Pinpoint the cell where the given text exists, returning its [X, Y] midpoint coordinate. 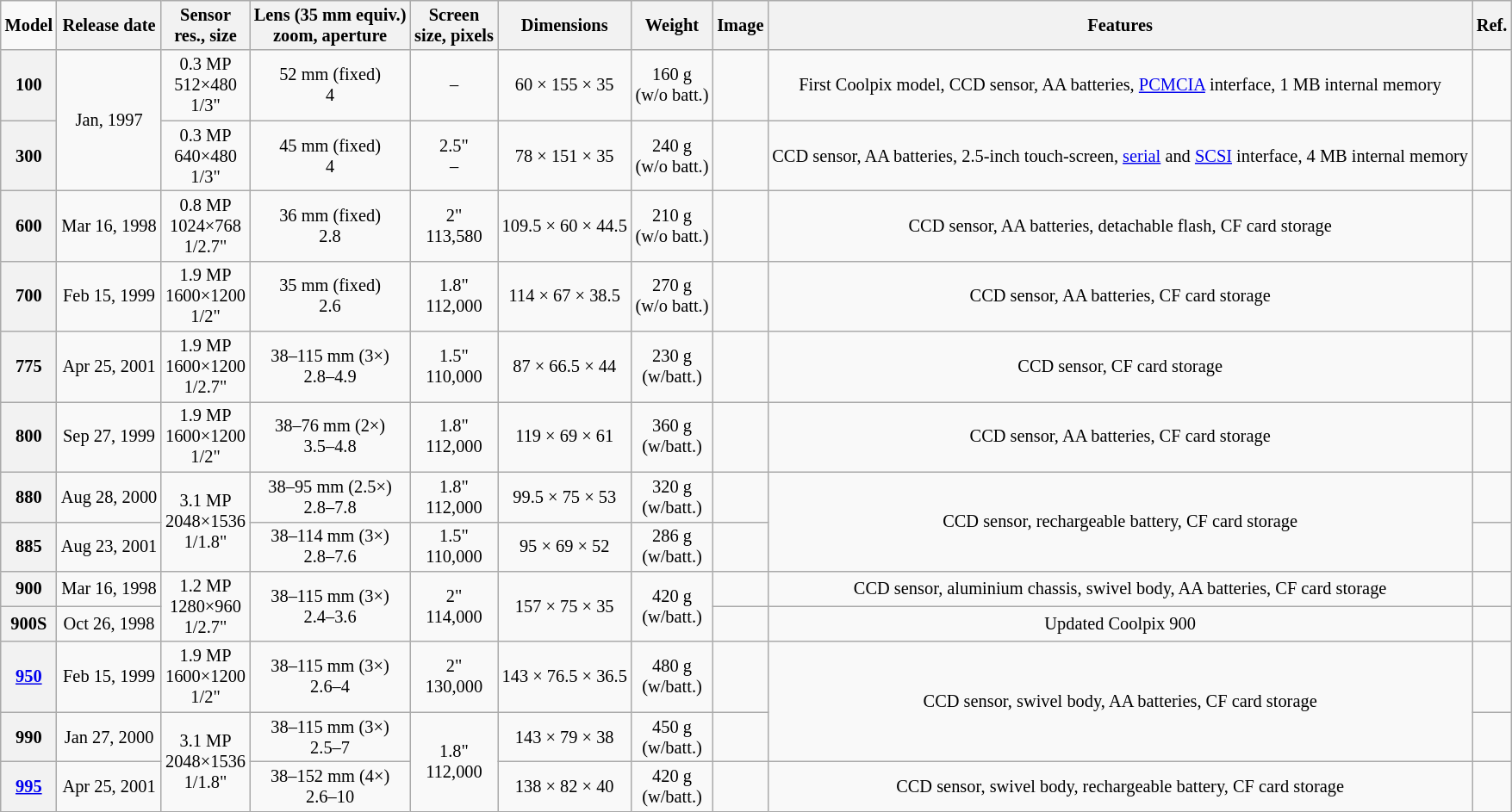
78 × 151 × 35 [565, 156]
143 × 76.5 × 36.5 [565, 677]
45 mm (fixed)4 [330, 156]
995 [29, 786]
36 mm (fixed)2.8 [330, 226]
119 × 69 × 61 [565, 437]
CCD sensor, swivel body, rechargeable battery, CF card storage [1120, 786]
Features [1120, 25]
Sensorres., size [205, 25]
Screensize, pixels [453, 25]
38–95 mm (2.5×)2.8–7.8 [330, 497]
1.9 MP1600×12001/2.7" [205, 367]
990 [29, 737]
885 [29, 547]
38–115 mm (3×)2.8–4.9 [330, 367]
240 g(w/o batt.) [672, 156]
Aug 28, 2000 [109, 497]
210 g(w/o batt.) [672, 226]
900 [29, 589]
114 × 67 × 38.5 [565, 296]
270 g(w/o batt.) [672, 296]
38–76 mm (2×)3.5–4.8 [330, 437]
800 [29, 437]
300 [29, 156]
1.2 MP1280×9601/2.7" [205, 606]
880 [29, 497]
2"114,000 [453, 606]
CCD sensor, swivel body, AA batteries, CF card storage [1120, 701]
Dimensions [565, 25]
143 × 79 × 38 [565, 737]
Ref. [1492, 25]
0.8 MP1024×7681/2.7" [205, 226]
38–152 mm (4×)2.6–10 [330, 786]
480 g(w/batt.) [672, 677]
230 g(w/batt.) [672, 367]
Image [740, 25]
450 g(w/batt.) [672, 737]
2"113,580 [453, 226]
38–115 mm (3×)2.6–4 [330, 677]
CCD sensor, AA batteries, detachable flash, CF card storage [1120, 226]
Jan 27, 2000 [109, 737]
600 [29, 226]
360 g(w/batt.) [672, 437]
Updated Coolpix 900 [1120, 623]
2.5"– [453, 156]
286 g(w/batt.) [672, 547]
0.3 MP640×4801/3" [205, 156]
38–115 mm (3×)2.4–3.6 [330, 606]
CCD sensor, CF card storage [1120, 367]
Aug 23, 2001 [109, 547]
Jan, 1997 [109, 121]
95 × 69 × 52 [565, 547]
700 [29, 296]
Lens (35 mm equiv.)zoom, aperture [330, 25]
138 × 82 × 40 [565, 786]
38–115 mm (3×)2.5–7 [330, 737]
CCD sensor, aluminium chassis, swivel body, AA batteries, CF card storage [1120, 589]
100 [29, 85]
38–114 mm (3×)2.8–7.6 [330, 547]
CCD sensor, AA batteries, 2.5-inch touch-screen, serial and SCSI interface, 4 MB internal memory [1120, 156]
157 × 75 × 35 [565, 606]
Model [29, 25]
– [453, 85]
87 × 66.5 × 44 [565, 367]
Sep 27, 1999 [109, 437]
900S [29, 623]
99.5 × 75 × 53 [565, 497]
320 g(w/batt.) [672, 497]
109.5 × 60 × 44.5 [565, 226]
Release date [109, 25]
52 mm (fixed)4 [330, 85]
First Coolpix model, CCD sensor, AA batteries, PCMCIA interface, 1 MB internal memory [1120, 85]
775 [29, 367]
2"130,000 [453, 677]
Weight [672, 25]
Oct 26, 1998 [109, 623]
0.3 MP512×4801/3" [205, 85]
950 [29, 677]
160 g(w/o batt.) [672, 85]
35 mm (fixed)2.6 [330, 296]
60 × 155 × 35 [565, 85]
CCD sensor, rechargeable battery, CF card storage [1120, 522]
